Scan for the cell matching the given text and deliver its (x, y) coordinate at center. 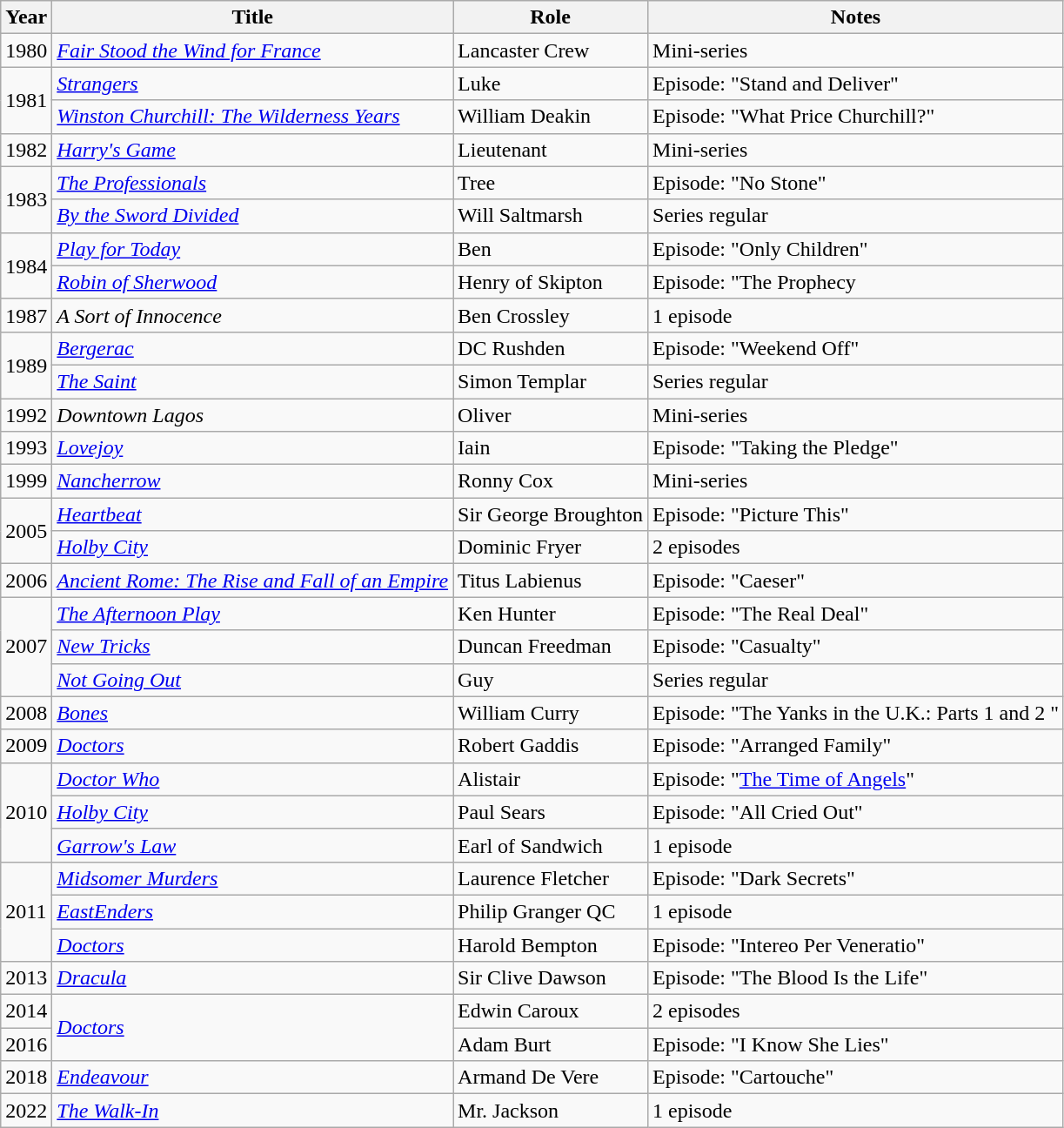
Episode: "What Price Churchill?" (856, 117)
EastEnders (252, 911)
Ben Crossley (551, 315)
A Sort of Innocence (252, 315)
Titus Labienus (551, 581)
Alistair (551, 779)
Duncan Freedman (551, 647)
Iain (551, 448)
Heartbeat (252, 514)
Harry's Game (252, 150)
Paul Sears (551, 812)
2008 (26, 713)
2007 (26, 647)
Fair Stood the Wind for France (252, 50)
1993 (26, 448)
Not Going Out (252, 680)
Episode: "The Prophecy (856, 282)
Episode: "Only Children" (856, 249)
2005 (26, 531)
Episode: "Caeser" (856, 581)
1987 (26, 315)
Endeavour (252, 1078)
Mr. Jackson (551, 1111)
2006 (26, 581)
1981 (26, 100)
By the Sword Divided (252, 216)
Garrow's Law (252, 845)
Henry of Skipton (551, 282)
Episode: "Intereo Per Veneratio" (856, 944)
Play for Today (252, 249)
William Curry (551, 713)
2018 (26, 1078)
Dracula (252, 978)
Episode: "Dark Secrets" (856, 878)
Laurence Fletcher (551, 878)
Oliver (551, 415)
2011 (26, 911)
1992 (26, 415)
The Saint (252, 381)
Lieutenant (551, 150)
Title (252, 17)
Edwin Caroux (551, 1011)
The Walk-In (252, 1111)
2013 (26, 978)
Doctor Who (252, 779)
Robin of Sherwood (252, 282)
1999 (26, 481)
DC Rushden (551, 348)
William Deakin (551, 117)
Episode: "Taking the Pledge" (856, 448)
Sir George Broughton (551, 514)
Episode: "Picture This" (856, 514)
Tree (551, 183)
Episode: "Cartouche" (856, 1078)
Notes (856, 17)
Episode: "Casualty" (856, 647)
Winston Churchill: The Wilderness Years (252, 117)
Armand De Vere (551, 1078)
1989 (26, 365)
Role (551, 17)
Harold Bempton (551, 944)
Nancherrow (252, 481)
2022 (26, 1111)
Lovejoy (252, 448)
Philip Granger QC (551, 911)
Episode: "The Time of Angels" (856, 779)
Bergerac (252, 348)
Lancaster Crew (551, 50)
Episode: "The Blood Is the Life" (856, 978)
Robert Gaddis (551, 746)
Luke (551, 84)
Episode: "No Stone" (856, 183)
Ronny Cox (551, 481)
Episode: "Arranged Family" (856, 746)
Guy (551, 680)
The Professionals (252, 183)
2014 (26, 1011)
Episode: "The Yanks in the U.K.: Parts 1 and 2 " (856, 713)
Will Saltmarsh (551, 216)
Adam Burt (551, 1044)
The Afternoon Play (252, 614)
New Tricks (252, 647)
2010 (26, 812)
Ancient Rome: The Rise and Fall of an Empire (252, 581)
Year (26, 17)
Sir Clive Dawson (551, 978)
Episode: "I Know She Lies" (856, 1044)
Downtown Lagos (252, 415)
Episode: "The Real Deal" (856, 614)
1984 (26, 265)
1980 (26, 50)
Ken Hunter (551, 614)
Bones (252, 713)
Midsomer Murders (252, 878)
Episode: "Stand and Deliver" (856, 84)
Episode: "All Cried Out" (856, 812)
1982 (26, 150)
2009 (26, 746)
1983 (26, 199)
2016 (26, 1044)
Strangers (252, 84)
Simon Templar (551, 381)
Dominic Fryer (551, 547)
Episode: "Weekend Off" (856, 348)
Earl of Sandwich (551, 845)
Ben (551, 249)
